Capture the cell that displays the provided text and extract its [x, y] central coordinate. 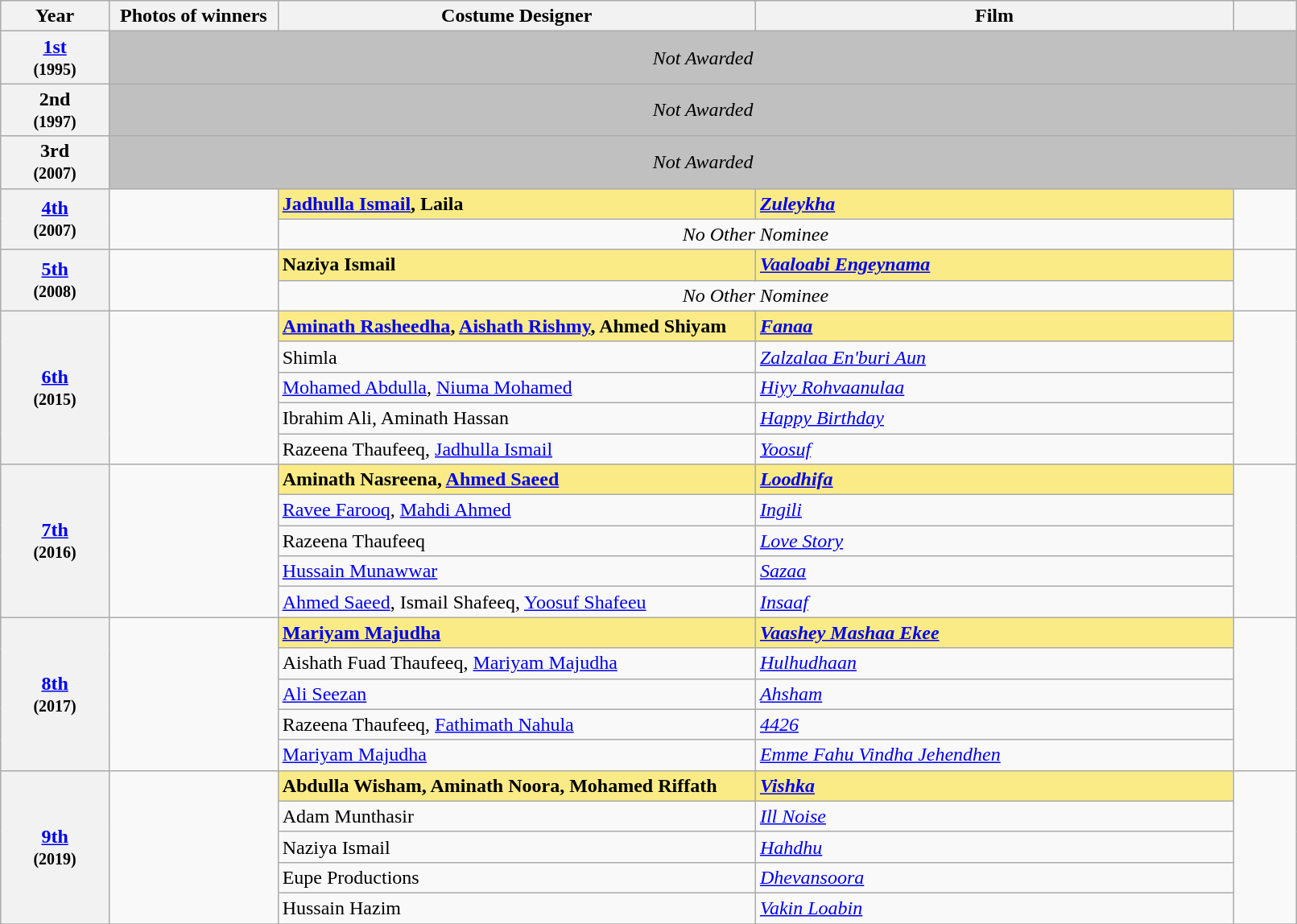
Eupe Productions [517, 877]
4426 [993, 724]
Vakin Loabin [993, 908]
Happy Birthday [993, 418]
Razeena Thaufeeq [517, 541]
Razeena Thaufeeq, Fathimath Nahula [517, 724]
Ahmed Saeed, Ismail Shafeeq, Yoosuf Shafeeu [517, 602]
Jadhulla Ismail, Laila [517, 204]
Ravee Farooq, Mahdi Ahmed [517, 510]
Loodhifa [993, 480]
Vaashey Mashaa Ekee [993, 633]
Fanaa [993, 326]
Ahsham [993, 694]
Year [55, 16]
Hahdhu [993, 847]
Aminath Nasreena, Ahmed Saeed [517, 480]
Razeena Thaufeeq, Jadhulla Ismail [517, 448]
Zalzalaa En'buri Aun [993, 357]
9th(2019) [55, 847]
Love Story [993, 541]
Photos of winners [193, 16]
Yoosuf [993, 448]
7th(2016) [55, 541]
Ill Noise [993, 816]
Aminath Rasheedha, Aishath Rishmy, Ahmed Shiyam [517, 326]
Shimla [517, 357]
Emme Fahu Vindha Jehendhen [993, 755]
Ingili [993, 510]
3rd(2007) [55, 163]
Costume Designer [517, 16]
Film [993, 16]
Aishath Fuad Thaufeeq, Mariyam Majudha [517, 663]
Dhevansoora [993, 877]
Hussain Munawwar [517, 571]
Vaaloabi Engeynama [993, 265]
4th(2007) [55, 219]
Sazaa [993, 571]
Zuleykha [993, 204]
Mohamed Abdulla, Niuma Mohamed [517, 387]
Hiyy Rohvaanulaa [993, 387]
1st(1995) [55, 58]
Abdulla Wisham, Aminath Noora, Mohamed Riffath [517, 786]
Hulhudhaan [993, 663]
6th(2015) [55, 387]
Hussain Hazim [517, 908]
Ibrahim Ali, Aminath Hassan [517, 418]
Adam Munthasir [517, 816]
Vishka [993, 786]
Ali Seezan [517, 694]
2nd(1997) [55, 109]
Insaaf [993, 602]
5th(2008) [55, 280]
8th(2017) [55, 694]
